Find where the given text appears and provide that cell's center as (X, Y) coordinate. 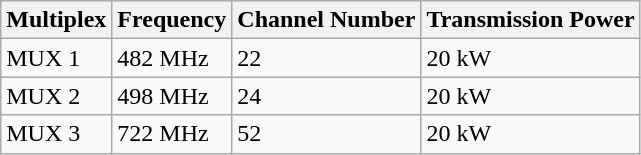
MUX 3 (56, 134)
722 MHz (172, 134)
Channel Number (326, 20)
MUX 1 (56, 58)
498 MHz (172, 96)
482 MHz (172, 58)
22 (326, 58)
52 (326, 134)
24 (326, 96)
Multiplex (56, 20)
Frequency (172, 20)
Transmission Power (530, 20)
MUX 2 (56, 96)
